From the cell containing the given text, extract its center point as [X, Y] coordinate. 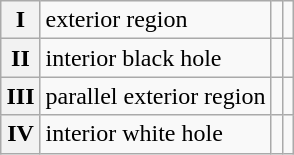
parallel exterior region [156, 96]
III [20, 96]
exterior region [156, 20]
II [20, 58]
interior black hole [156, 58]
IV [20, 134]
I [20, 20]
interior white hole [156, 134]
